From the cell containing the given text, extract its center point as (x, y) coordinate. 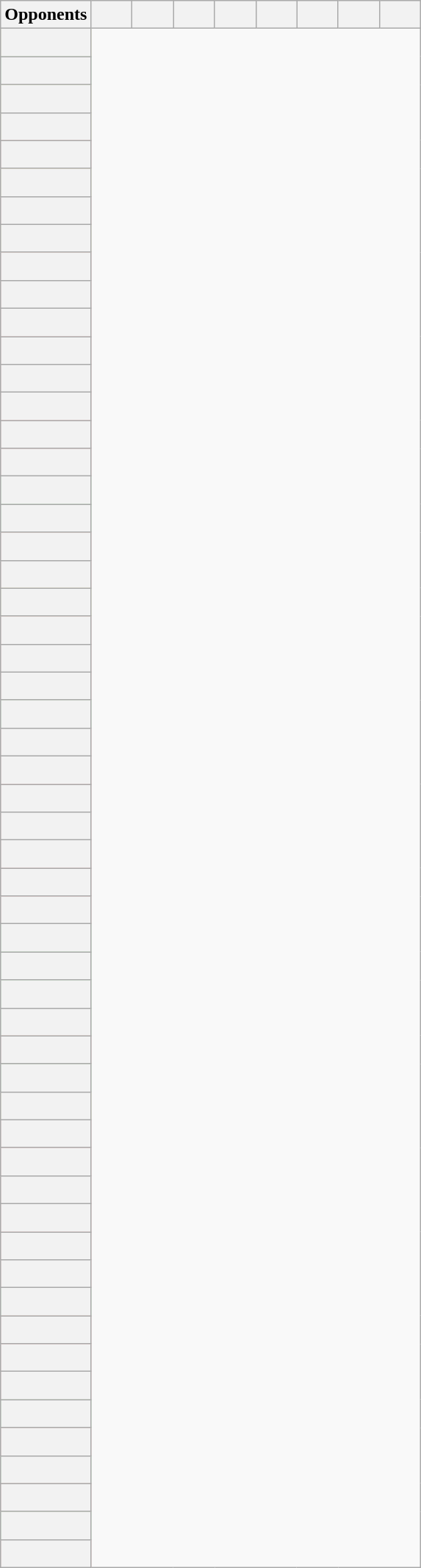
Opponents (46, 15)
